Output the [x, y] coordinate of the center of the cell containing the given text.  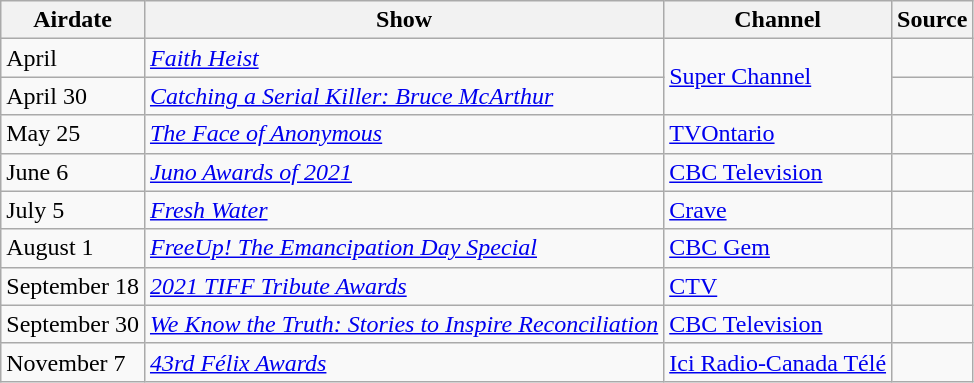
April [73, 58]
November 7 [73, 362]
August 1 [73, 248]
Catching a Serial Killer: Bruce McArthur [404, 96]
CBC Gem [778, 248]
Fresh Water [404, 210]
Airdate [73, 20]
Ici Radio-Canada Télé [778, 362]
Source [932, 20]
September 18 [73, 286]
2021 TIFF Tribute Awards [404, 286]
May 25 [73, 134]
Faith Heist [404, 58]
April 30 [73, 96]
Channel [778, 20]
July 5 [73, 210]
TVOntario [778, 134]
Juno Awards of 2021 [404, 172]
Show [404, 20]
September 30 [73, 324]
Super Channel [778, 77]
We Know the Truth: Stories to Inspire Reconciliation [404, 324]
The Face of Anonymous [404, 134]
June 6 [73, 172]
FreeUp! The Emancipation Day Special [404, 248]
Crave [778, 210]
CTV [778, 286]
43rd Félix Awards [404, 362]
